Pinpoint the cell where the given text exists, returning its (X, Y) midpoint coordinate. 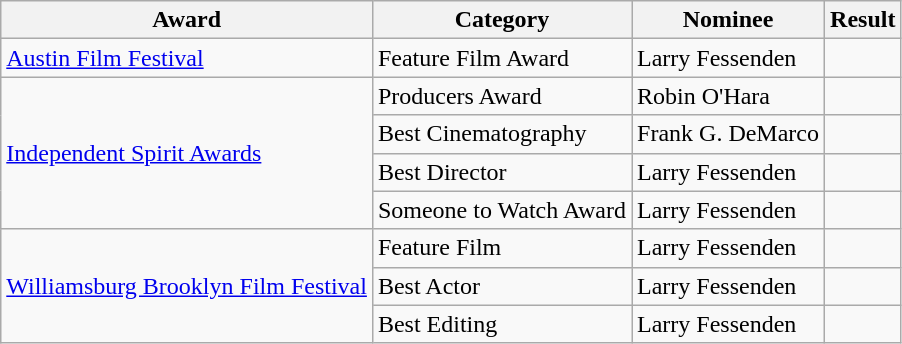
Award (187, 20)
Independent Spirit Awards (187, 153)
Austin Film Festival (187, 58)
Someone to Watch Award (502, 210)
Category (502, 20)
Williamsburg Brooklyn Film Festival (187, 286)
Best Editing (502, 324)
Robin O'Hara (728, 96)
Nominee (728, 20)
Best Cinematography (502, 134)
Frank G. DeMarco (728, 134)
Feature Film Award (502, 58)
Best Director (502, 172)
Producers Award (502, 96)
Result (863, 20)
Best Actor (502, 286)
Feature Film (502, 248)
